Find where the given text appears and provide that cell's center as [X, Y] coordinate. 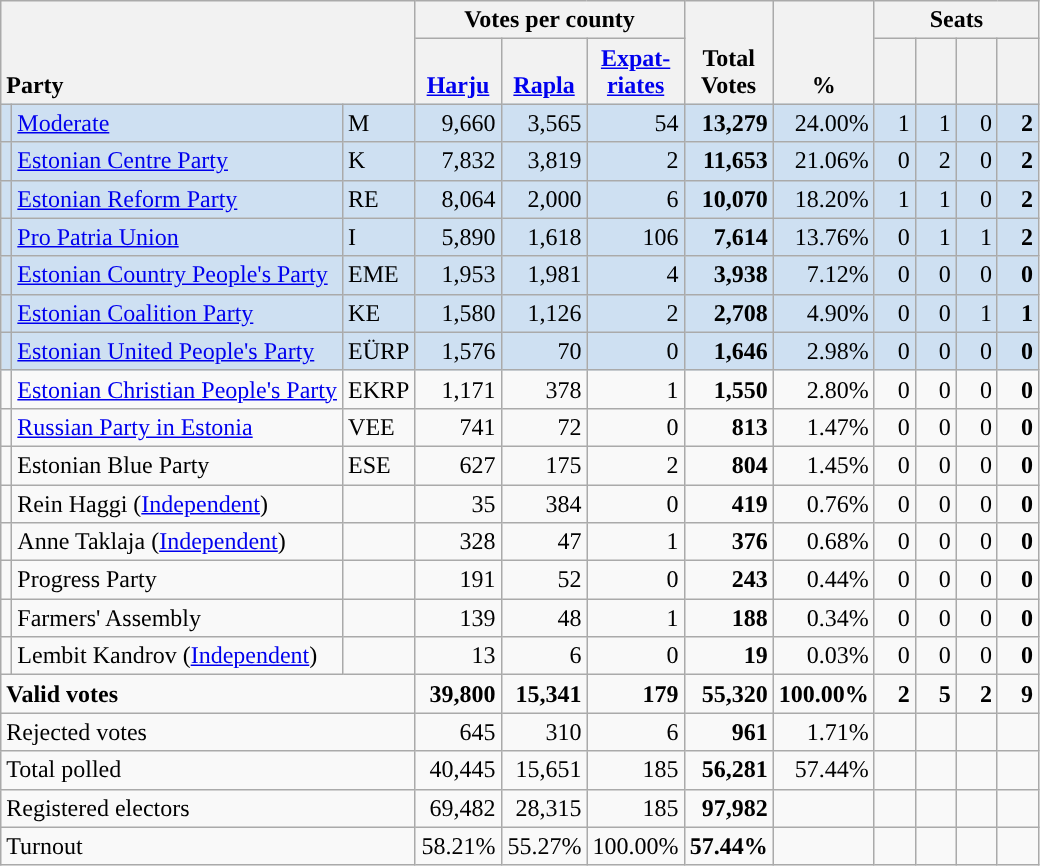
Estonian Coalition Party [178, 313]
2.98% [824, 351]
Harju [458, 72]
9,660 [458, 123]
Moderate [178, 123]
13.76% [824, 237]
1,953 [458, 275]
24.00% [824, 123]
1,618 [544, 237]
48 [544, 618]
7,832 [458, 161]
15,651 [544, 770]
VEE [379, 427]
Estonian Country People's Party [178, 275]
15,341 [544, 694]
35 [458, 503]
Estonian Centre Party [178, 161]
19 [728, 656]
13,279 [728, 123]
I [379, 237]
% [824, 52]
645 [458, 732]
961 [728, 732]
4.90% [824, 313]
5,890 [458, 237]
Anne Taklaja (Independent) [178, 542]
175 [544, 465]
243 [728, 580]
40,445 [458, 770]
0.76% [824, 503]
9 [1018, 694]
EME [379, 275]
69,482 [458, 808]
RE [379, 199]
804 [728, 465]
11,653 [728, 161]
7,614 [728, 237]
0.68% [824, 542]
58.21% [458, 846]
5 [936, 694]
13 [458, 656]
47 [544, 542]
191 [458, 580]
21.06% [824, 161]
741 [458, 427]
627 [458, 465]
Turnout [208, 846]
1.47% [824, 427]
106 [636, 237]
419 [728, 503]
Estonian Blue Party [178, 465]
Estonian United People's Party [178, 351]
Progress Party [178, 580]
28,315 [544, 808]
Lembit Kandrov (Independent) [178, 656]
Votes per county [550, 20]
Registered electors [208, 808]
1,646 [728, 351]
70 [544, 351]
Rein Haggi (Independent) [178, 503]
376 [728, 542]
1,981 [544, 275]
Total Votes [728, 52]
Russian Party in Estonia [178, 427]
4 [636, 275]
0.44% [824, 580]
Valid votes [208, 694]
139 [458, 618]
M [379, 123]
Seats [956, 20]
2,000 [544, 199]
Rapla [544, 72]
3,938 [728, 275]
Party [208, 52]
1.71% [824, 732]
55.27% [544, 846]
813 [728, 427]
1,171 [458, 389]
179 [636, 694]
Pro Patria Union [178, 237]
EÜRP [379, 351]
3,565 [544, 123]
Estonian Reform Party [178, 199]
56,281 [728, 770]
1,580 [458, 313]
97,982 [728, 808]
378 [544, 389]
0.34% [824, 618]
54 [636, 123]
KE [379, 313]
K [379, 161]
Total polled [208, 770]
55,320 [728, 694]
1,576 [458, 351]
18.20% [824, 199]
188 [728, 618]
Estonian Christian People's Party [178, 389]
2,708 [728, 313]
39,800 [458, 694]
1.45% [824, 465]
52 [544, 580]
1,126 [544, 313]
2.80% [824, 389]
Expat- riates [636, 72]
EKRP [379, 389]
8,064 [458, 199]
328 [458, 542]
72 [544, 427]
0.03% [824, 656]
10,070 [728, 199]
1,550 [728, 389]
7.12% [824, 275]
Rejected votes [208, 732]
310 [544, 732]
384 [544, 503]
Farmers' Assembly [178, 618]
3,819 [544, 161]
ESE [379, 465]
